Detect which cell encompasses the target text, then output its (x, y) center coordinate. 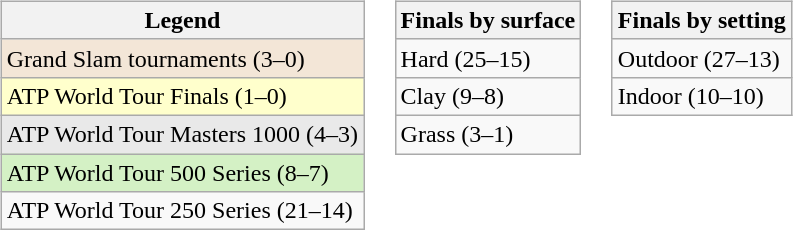
ATP World Tour Masters 1000 (4–3) (182, 134)
ATP World Tour 250 Series (21–14) (182, 211)
Legend (182, 20)
Indoor (10–10) (702, 96)
ATP World Tour Finals (1–0) (182, 96)
Hard (25–15) (488, 58)
Finals by setting (702, 20)
ATP World Tour 500 Series (8–7) (182, 173)
Finals by surface (488, 20)
Outdoor (27–13) (702, 58)
Clay (9–8) (488, 96)
Grand Slam tournaments (3–0) (182, 58)
Grass (3–1) (488, 134)
